Determine the [X, Y] coordinate at the center of the cell enclosing the given text.  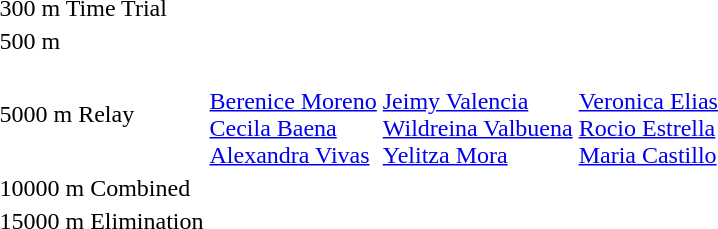
Jeimy ValenciaWildreina ValbuenaYelitza Mora [478, 114]
Berenice MorenoCecila BaenaAlexandra Vivas [293, 114]
